Return the (X, Y) coordinate for the center point of the cell that contains the specified text.  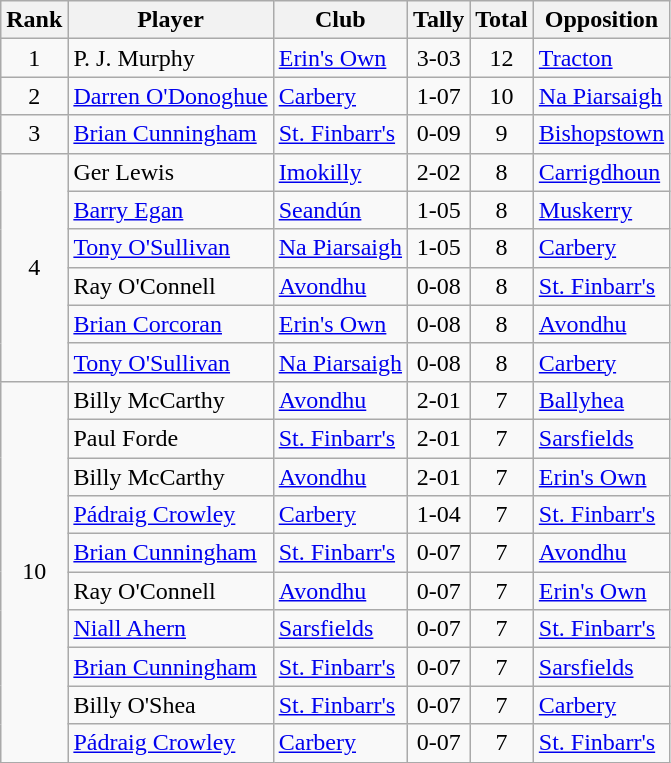
Darren O'Donoghue (170, 96)
Muskerry (601, 210)
Opposition (601, 20)
Bishopstown (601, 134)
Club (340, 20)
3-03 (439, 58)
4 (34, 267)
2-02 (439, 172)
P. J. Murphy (170, 58)
Paul Forde (170, 438)
Tracton (601, 58)
1-07 (439, 96)
Seandún (340, 210)
Player (170, 20)
Imokilly (340, 172)
1-04 (439, 515)
Niall Ahern (170, 629)
Carrigdhoun (601, 172)
1 (34, 58)
Tally (439, 20)
Total (502, 20)
Rank (34, 20)
Billy O'Shea (170, 705)
Barry Egan (170, 210)
Ballyhea (601, 400)
Ger Lewis (170, 172)
2 (34, 96)
3 (34, 134)
0-09 (439, 134)
12 (502, 58)
9 (502, 134)
Brian Corcoran (170, 324)
